Search for the cell housing the specified text and yield its [X, Y] center coordinate. 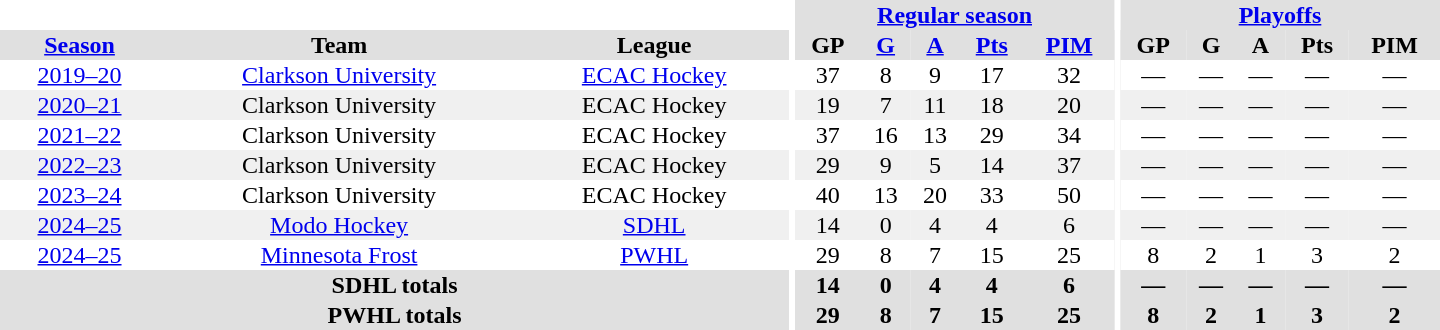
SDHL totals [394, 285]
Modo Hockey [339, 225]
PWHL totals [394, 315]
2021–22 [80, 135]
Minnesota Frost [339, 255]
PWHL [654, 255]
34 [1070, 135]
17 [992, 75]
Regular season [955, 15]
40 [828, 195]
2019–20 [80, 75]
19 [828, 105]
2023–24 [80, 195]
32 [1070, 75]
League [654, 45]
18 [992, 105]
5 [934, 165]
33 [992, 195]
SDHL [654, 225]
Season [80, 45]
50 [1070, 195]
16 [886, 135]
11 [934, 105]
Playoffs [1280, 15]
Team [339, 45]
2022–23 [80, 165]
2020–21 [80, 105]
